Return the (X, Y) coordinate for the center point of the cell that contains the specified text.  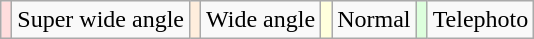
Normal (374, 20)
Wide angle (261, 20)
Super wide angle (101, 20)
Telephoto (480, 20)
